Find where the given text appears and provide that cell's center as (X, Y) coordinate. 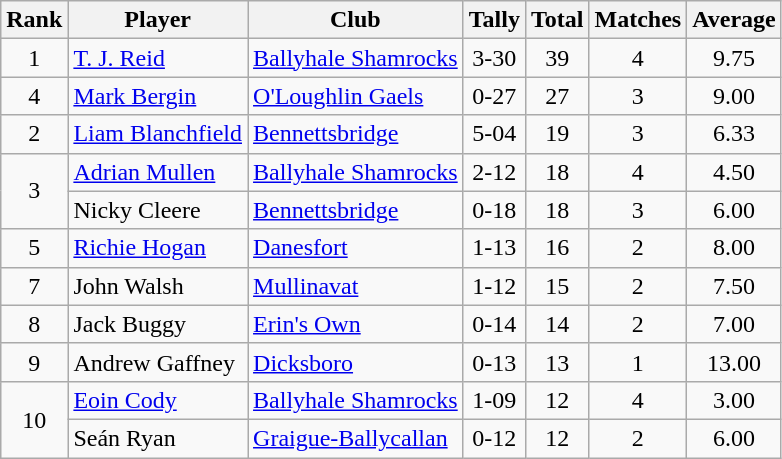
10 (34, 419)
Total (557, 20)
John Walsh (158, 286)
Mark Bergin (158, 96)
0-12 (494, 438)
Danesfort (356, 248)
Andrew Gaffney (158, 362)
Erin's Own (356, 324)
5 (34, 248)
1-09 (494, 400)
16 (557, 248)
Liam Blanchfield (158, 134)
O'Loughlin Gaels (356, 96)
19 (557, 134)
14 (557, 324)
Graigue-Ballycallan (356, 438)
Adrian Mullen (158, 172)
7.50 (734, 286)
2-12 (494, 172)
15 (557, 286)
3.00 (734, 400)
8 (34, 324)
9.75 (734, 58)
3-30 (494, 58)
0-27 (494, 96)
Rank (34, 20)
13.00 (734, 362)
0-14 (494, 324)
6.33 (734, 134)
Tally (494, 20)
Mullinavat (356, 286)
Dicksboro (356, 362)
Seán Ryan (158, 438)
1-12 (494, 286)
1-13 (494, 248)
9.00 (734, 96)
39 (557, 58)
Jack Buggy (158, 324)
27 (557, 96)
T. J. Reid (158, 58)
Nicky Cleere (158, 210)
Player (158, 20)
0-18 (494, 210)
8.00 (734, 248)
4.50 (734, 172)
0-13 (494, 362)
Average (734, 20)
Club (356, 20)
7 (34, 286)
7.00 (734, 324)
Eoin Cody (158, 400)
13 (557, 362)
9 (34, 362)
5-04 (494, 134)
Matches (638, 20)
Richie Hogan (158, 248)
